Find where the given text appears and provide that cell's center as (x, y) coordinate. 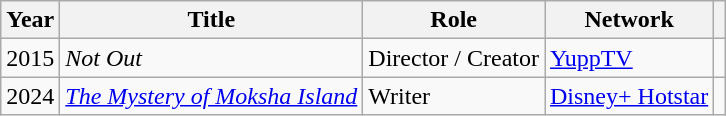
2015 (30, 58)
Network (628, 20)
YuppTV (628, 58)
Not Out (212, 58)
2024 (30, 96)
Year (30, 20)
Disney+ Hotstar (628, 96)
Director / Creator (454, 58)
The Mystery of Moksha Island (212, 96)
Role (454, 20)
Writer (454, 96)
Title (212, 20)
